For the text-containing cell, return its midpoint in [x, y] coordinate format. 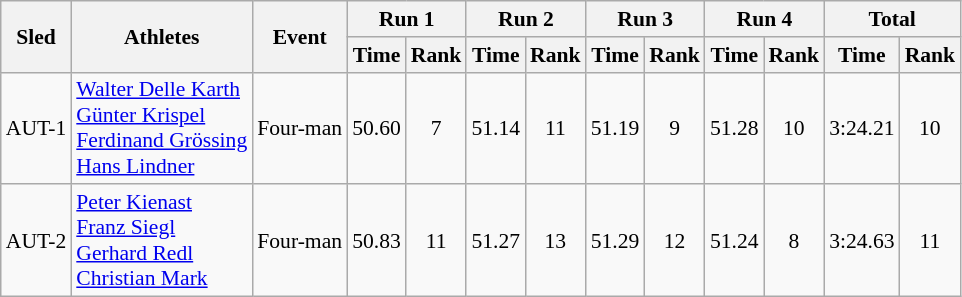
Run 4 [764, 19]
Event [300, 36]
Athletes [162, 36]
51.28 [734, 128]
Total [892, 19]
8 [794, 241]
9 [674, 128]
51.29 [616, 241]
3:24.63 [862, 241]
Run 1 [406, 19]
Run 3 [646, 19]
Run 2 [526, 19]
50.60 [376, 128]
Walter Delle KarthGünter KrispelFerdinand GrössingHans Lindner [162, 128]
7 [436, 128]
AUT-2 [36, 241]
12 [674, 241]
13 [556, 241]
51.19 [616, 128]
Sled [36, 36]
Peter KienastFranz SieglGerhard RedlChristian Mark [162, 241]
51.14 [496, 128]
AUT-1 [36, 128]
51.27 [496, 241]
51.24 [734, 241]
50.83 [376, 241]
3:24.21 [862, 128]
